Search for the cell housing the specified text and yield its [x, y] center coordinate. 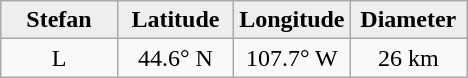
26 km [408, 58]
107.7° W [292, 58]
Diameter [408, 20]
Latitude [175, 20]
44.6° N [175, 58]
L [59, 58]
Longitude [292, 20]
Stefan [59, 20]
